For the text-containing cell, return its midpoint in (x, y) coordinate format. 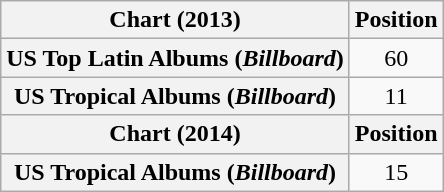
Chart (2013) (176, 20)
15 (396, 172)
Chart (2014) (176, 134)
60 (396, 58)
US Top Latin Albums (Billboard) (176, 58)
11 (396, 96)
